Identify which cell holds the provided text, then report its [X, Y] central coordinate. 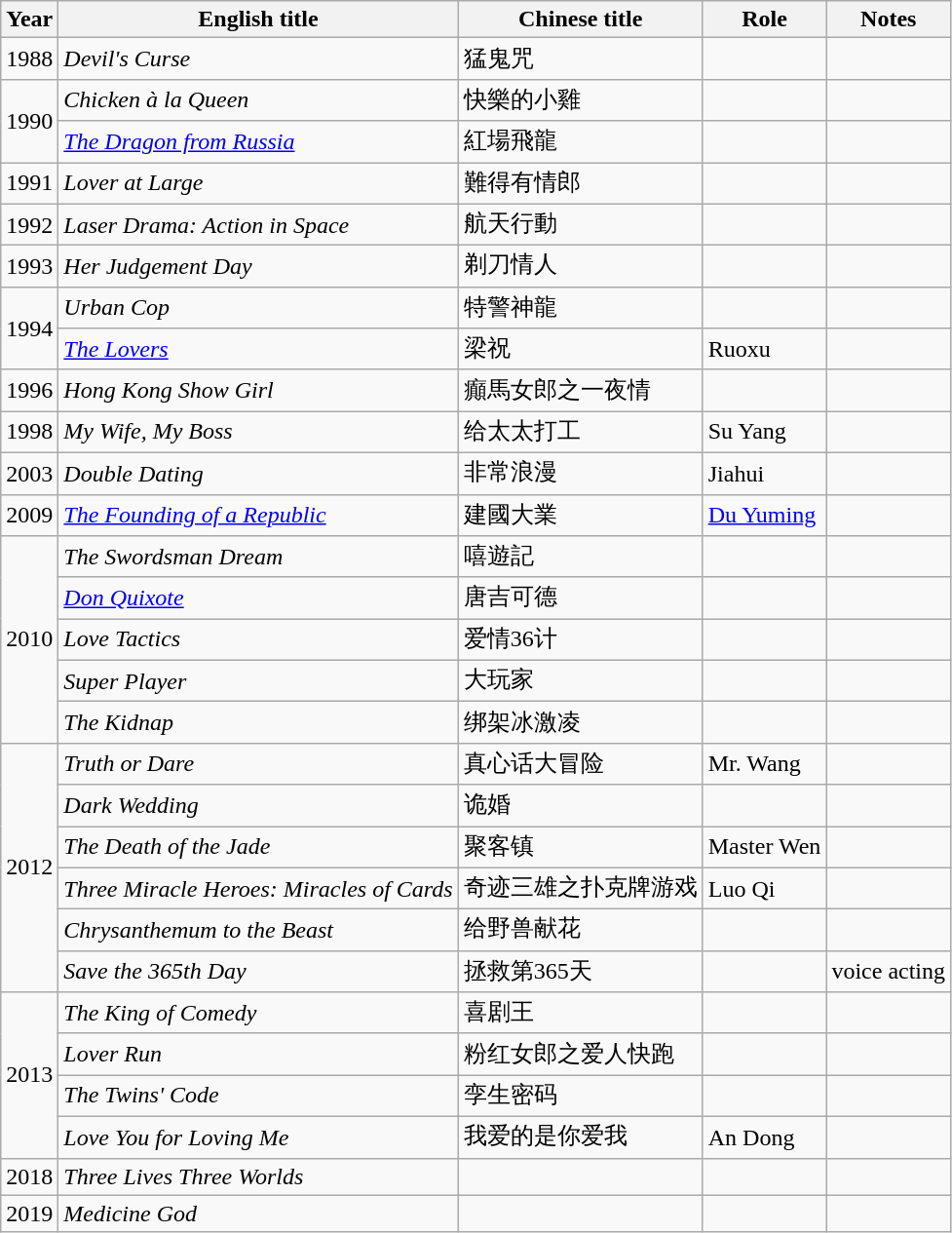
2012 [29, 867]
The Swordsman Dream [258, 558]
Master Wen [764, 848]
Three Lives Three Worlds [258, 1176]
The Dragon from Russia [258, 142]
Double Dating [258, 474]
1996 [29, 390]
大玩家 [581, 680]
English title [258, 19]
聚客镇 [581, 848]
The Death of the Jade [258, 848]
Chicken à la Queen [258, 99]
唐吉可德 [581, 598]
2003 [29, 474]
梁祝 [581, 349]
癲馬女郎之一夜情 [581, 390]
Hong Kong Show Girl [258, 390]
诡婚 [581, 805]
爱情36计 [581, 639]
Love You for Loving Me [258, 1137]
1990 [29, 121]
Save the 365th Day [258, 971]
Dark Wedding [258, 805]
2009 [29, 515]
The Lovers [258, 349]
2019 [29, 1214]
奇迹三雄之扑克牌游戏 [581, 889]
粉红女郎之爱人快跑 [581, 1055]
Don Quixote [258, 598]
1992 [29, 224]
Her Judgement Day [258, 267]
The Twins' Code [258, 1096]
特警神龍 [581, 308]
The Kidnap [258, 723]
My Wife, My Boss [258, 433]
Lover Run [258, 1055]
Chinese title [581, 19]
Chrysanthemum to the Beast [258, 930]
航天行動 [581, 224]
非常浪漫 [581, 474]
Ruoxu [764, 349]
Super Player [258, 680]
孪生密码 [581, 1096]
1993 [29, 267]
Devil's Curse [258, 58]
Su Yang [764, 433]
快樂的小雞 [581, 99]
给野兽献花 [581, 930]
Jiahui [764, 474]
Love Tactics [258, 639]
Du Yuming [764, 515]
拯救第365天 [581, 971]
1988 [29, 58]
绑架冰激凌 [581, 723]
2013 [29, 1075]
Role [764, 19]
Lover at Large [258, 183]
剃刀情人 [581, 267]
Urban Cop [258, 308]
我爱的是你爱我 [581, 1137]
The King of Comedy [258, 1014]
给太太打工 [581, 433]
Year [29, 19]
Notes [889, 19]
Truth or Dare [258, 764]
真心话大冒险 [581, 764]
喜剧王 [581, 1014]
The Founding of a Republic [258, 515]
建國大業 [581, 515]
猛鬼咒 [581, 58]
Laser Drama: Action in Space [258, 224]
嘻遊記 [581, 558]
紅場飛龍 [581, 142]
An Dong [764, 1137]
2010 [29, 639]
1991 [29, 183]
Three Miracle Heroes: Miracles of Cards [258, 889]
Mr. Wang [764, 764]
Medicine God [258, 1214]
1994 [29, 328]
難得有情郎 [581, 183]
1998 [29, 433]
2018 [29, 1176]
Luo Qi [764, 889]
voice acting [889, 971]
